Return [x, y] of the center of cell containing provided text 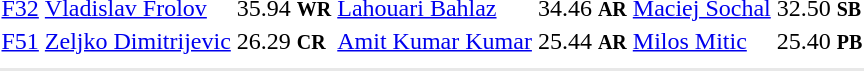
Amit Kumar Kumar [435, 41]
Zeljko Dimitrijevic [138, 41]
25.40 PB [820, 41]
26.29 CR [284, 41]
25.44 AR [582, 41]
F51 [20, 41]
Milos Mitic [702, 41]
